Pinpoint the cell where the given text exists, returning its [x, y] midpoint coordinate. 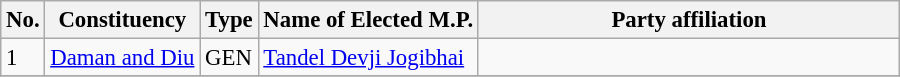
GEN [229, 58]
Party affiliation [688, 20]
Daman and Diu [122, 58]
Type [229, 20]
Constituency [122, 20]
1 [23, 58]
Name of Elected M.P. [368, 20]
Tandel Devji Jogibhai [368, 58]
No. [23, 20]
